For the text-containing cell, return its midpoint in [X, Y] coordinate format. 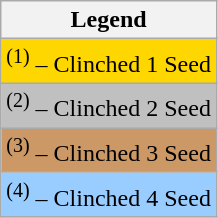
Legend [109, 20]
(1) – Clinched 1 Seed [109, 62]
(2) – Clinched 2 Seed [109, 106]
(3) – Clinched 3 Seed [109, 150]
(4) – Clinched 4 Seed [109, 194]
